Output the (X, Y) coordinate of the center of the cell containing the given text.  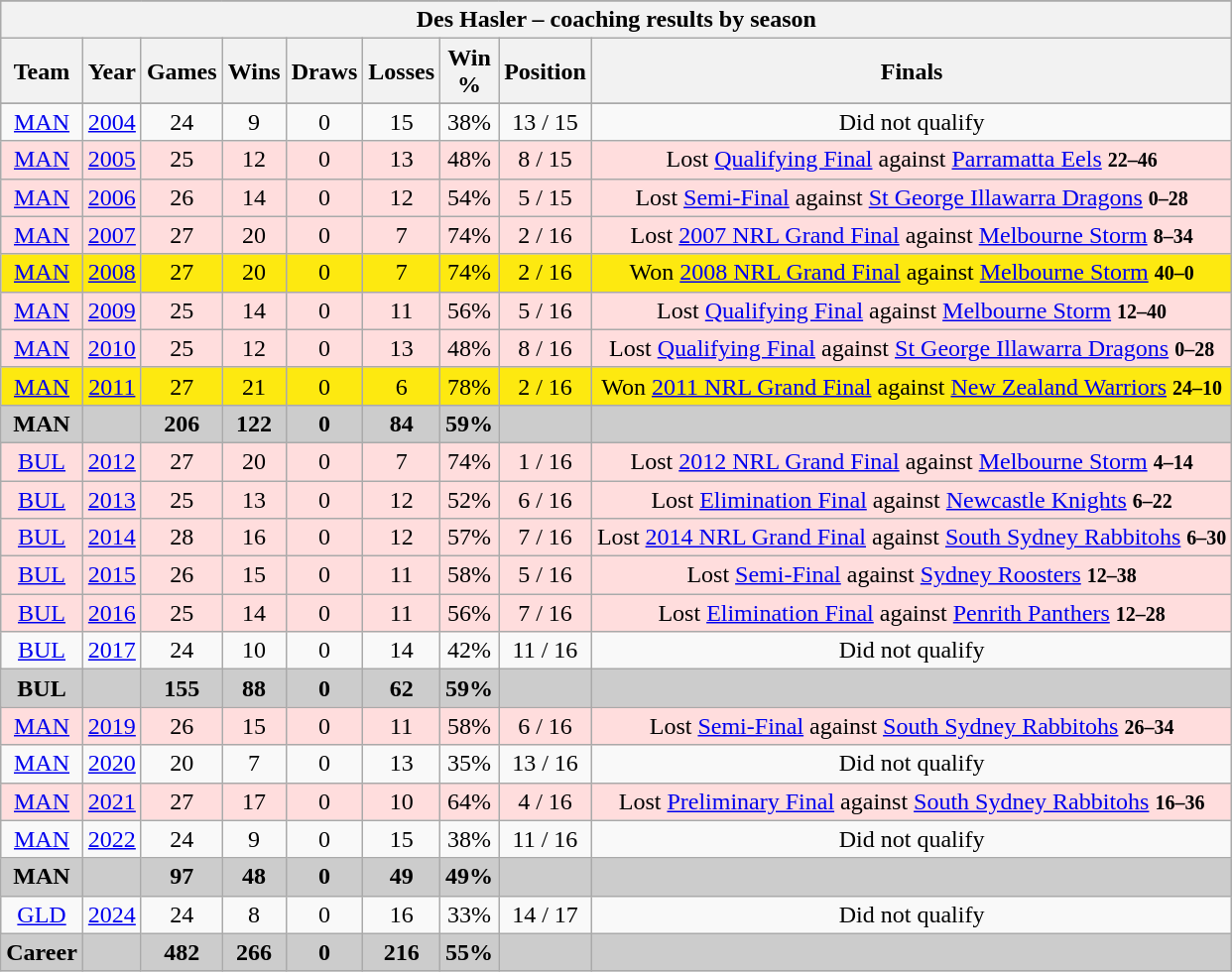
2012 (111, 461)
13 / 16 (546, 764)
64% (470, 801)
Wins (254, 71)
Lost 2012 NRL Grand Final against Melbourne Storm 4–14 (911, 461)
17 (254, 801)
Team (42, 71)
49% (470, 877)
Lost Semi-Final against South Sydney Rabbitohs 26–34 (911, 726)
14 / 17 (546, 914)
2008 (111, 273)
Lost Elimination Final against Newcastle Knights 6–22 (911, 499)
Games (182, 71)
2011 (111, 386)
Lost Preliminary Final against South Sydney Rabbitohs 16–36 (911, 801)
Won 2011 NRL Grand Final against New Zealand Warriors 24–10 (911, 386)
Lost 2007 NRL Grand Final against Melbourne Storm 8–34 (911, 235)
48 (254, 877)
55% (470, 952)
35% (470, 764)
Lost Qualifying Final against St George Illawarra Dragons 0–28 (911, 348)
2016 (111, 613)
2010 (111, 348)
Lost Qualifying Final against Parramatta Eels 22–46 (911, 160)
88 (254, 688)
2015 (111, 575)
Finals (911, 71)
206 (182, 424)
Career (42, 952)
Won 2008 NRL Grand Final against Melbourne Storm 40–0 (911, 273)
2009 (111, 310)
Win % (470, 71)
1 / 16 (546, 461)
2007 (111, 235)
482 (182, 952)
33% (470, 914)
2024 (111, 914)
Lost Qualifying Final against Melbourne Storm 12–40 (911, 310)
8 / 15 (546, 160)
216 (402, 952)
Lost 2014 NRL Grand Final against South Sydney Rabbitohs 6–30 (911, 538)
2021 (111, 801)
4 / 16 (546, 801)
Draws (324, 71)
Lost Semi-Final against Sydney Roosters 12–38 (911, 575)
2013 (111, 499)
Lost Elimination Final against Penrith Panthers 12–28 (911, 613)
Year (111, 71)
52% (470, 499)
2020 (111, 764)
21 (254, 386)
Position (546, 71)
Des Hasler – coaching results by season (617, 20)
13 / 15 (546, 122)
62 (402, 688)
54% (470, 197)
2004 (111, 122)
42% (470, 651)
5 / 15 (546, 197)
122 (254, 424)
2006 (111, 197)
97 (182, 877)
155 (182, 688)
Lost Semi-Final against St George Illawarra Dragons 0–28 (911, 197)
6 (402, 386)
28 (182, 538)
78% (470, 386)
2019 (111, 726)
49 (402, 877)
266 (254, 952)
Losses (402, 71)
2022 (111, 839)
2014 (111, 538)
2005 (111, 160)
GLD (42, 914)
2017 (111, 651)
84 (402, 424)
8 (254, 914)
57% (470, 538)
8 / 16 (546, 348)
